Locate the cell with the specified text and output its (X, Y) center coordinate. 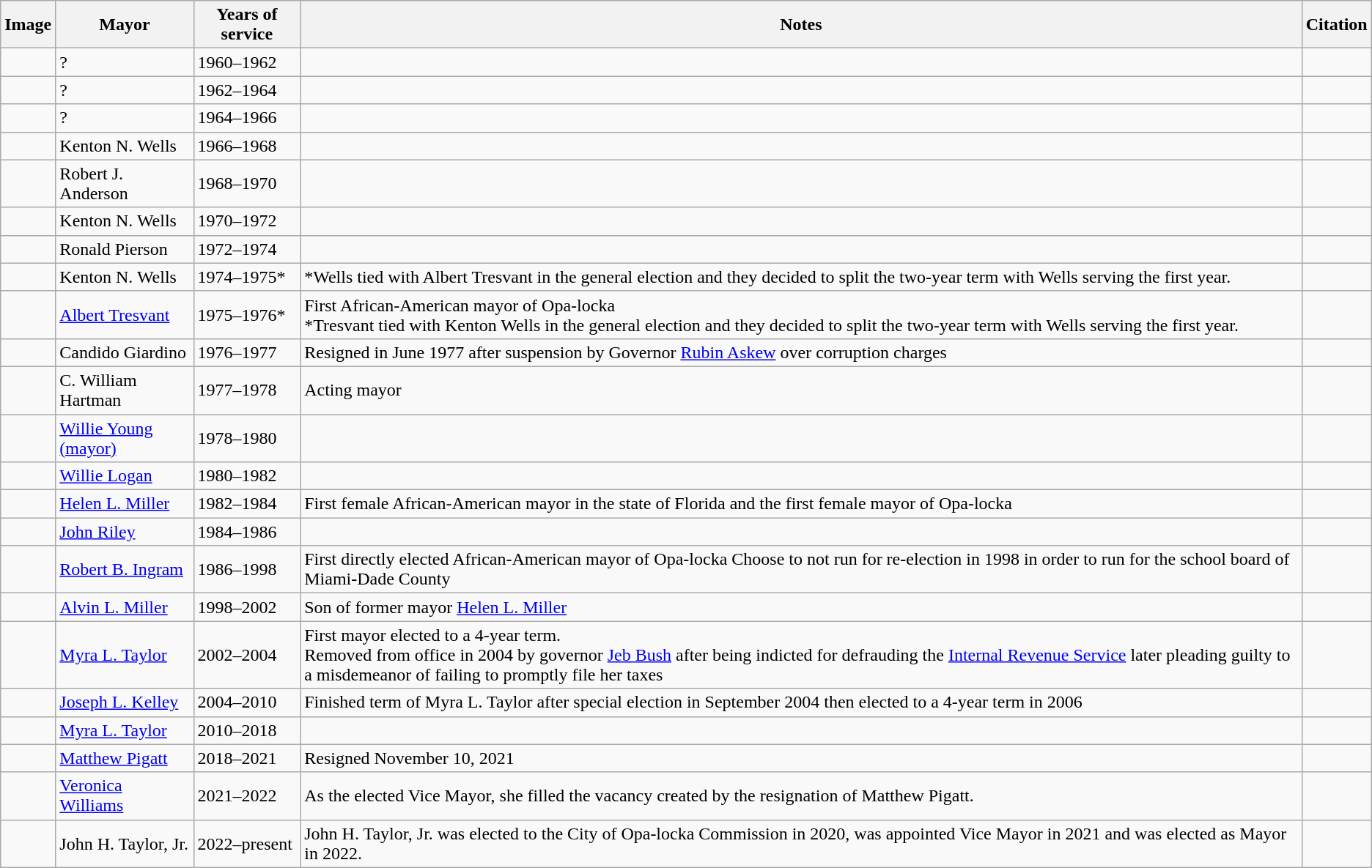
1966–1968 (247, 146)
1962–1964 (247, 90)
2018–2021 (247, 758)
1974–1975* (247, 277)
Willie Logan (125, 476)
Robert J. Anderson (125, 183)
2022–present (247, 844)
Acting mayor (801, 390)
1978–1980 (247, 438)
Resigned November 10, 2021 (801, 758)
2021–2022 (247, 795)
1964–1966 (247, 118)
John Riley (125, 532)
Son of former mayor Helen L. Miller (801, 607)
2004–2010 (247, 702)
1976–1977 (247, 352)
Candido Giardino (125, 352)
Resigned in June 1977 after suspension by Governor Rubin Askew over corruption charges (801, 352)
Helen L. Miller (125, 504)
1982–1984 (247, 504)
2010–2018 (247, 730)
Notes (801, 25)
1975–1976* (247, 315)
1998–2002 (247, 607)
Joseph L. Kelley (125, 702)
1980–1982 (247, 476)
Albert Tresvant (125, 315)
*Wells tied with Albert Tresvant in the general election and they decided to split the two-year term with Wells serving the first year. (801, 277)
Matthew Pigatt (125, 758)
Citation (1337, 25)
Finished term of Myra L. Taylor after special election in September 2004 then elected to a 4-year term in 2006 (801, 702)
Ronald Pierson (125, 249)
John H. Taylor, Jr. was elected to the City of Opa-locka Commission in 2020, was appointed Vice Mayor in 2021 and was elected as Mayor in 2022. (801, 844)
Veronica Williams (125, 795)
As the elected Vice Mayor, she filled the vacancy created by the resignation of Matthew Pigatt. (801, 795)
First female African-American mayor in the state of Florida and the first female mayor of Opa-locka (801, 504)
2002–2004 (247, 655)
John H. Taylor, Jr. (125, 844)
1968–1970 (247, 183)
1984–1986 (247, 532)
1977–1978 (247, 390)
1960–1962 (247, 62)
Mayor (125, 25)
C. William Hartman (125, 390)
Robert B. Ingram (125, 570)
Image (28, 25)
Willie Young (mayor) (125, 438)
Years of service (247, 25)
1986–1998 (247, 570)
1972–1974 (247, 249)
1970–1972 (247, 221)
Alvin L. Miller (125, 607)
